Search for the cell housing the specified text and yield its [X, Y] center coordinate. 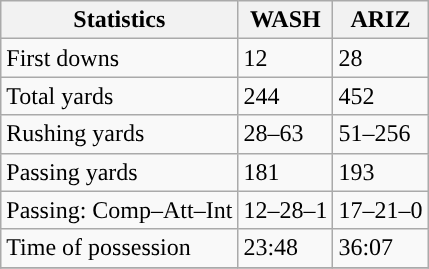
452 [380, 96]
Rushing yards [120, 134]
51–256 [380, 134]
Total yards [120, 96]
Statistics [120, 20]
ARIZ [380, 20]
Time of possession [120, 248]
28 [380, 58]
28–63 [286, 134]
244 [286, 96]
12 [286, 58]
23:48 [286, 248]
181 [286, 172]
Passing: Comp–Att–Int [120, 210]
17–21–0 [380, 210]
First downs [120, 58]
36:07 [380, 248]
12–28–1 [286, 210]
WASH [286, 20]
193 [380, 172]
Passing yards [120, 172]
